For the text-containing cell, return its midpoint in [X, Y] coordinate format. 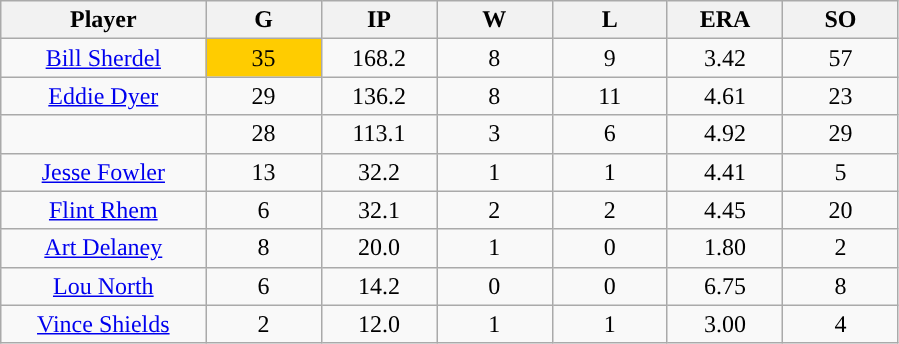
L [610, 20]
Vince Shields [104, 324]
20.0 [378, 248]
Eddie Dyer [104, 96]
5 [840, 172]
SO [840, 20]
32.2 [378, 172]
Jesse Fowler [104, 172]
ERA [724, 20]
136.2 [378, 96]
4.41 [724, 172]
Lou North [104, 286]
14.2 [378, 286]
9 [610, 58]
3.00 [724, 324]
57 [840, 58]
6.75 [724, 286]
Flint Rhem [104, 210]
35 [264, 58]
1.80 [724, 248]
W [494, 20]
3.42 [724, 58]
Bill Sherdel [104, 58]
12.0 [378, 324]
23 [840, 96]
20 [840, 210]
168.2 [378, 58]
113.1 [378, 134]
Art Delaney [104, 248]
28 [264, 134]
Player [104, 20]
13 [264, 172]
11 [610, 96]
4.61 [724, 96]
G [264, 20]
4.92 [724, 134]
4.45 [724, 210]
4 [840, 324]
3 [494, 134]
IP [378, 20]
32.1 [378, 210]
